Determine the (x, y) coordinate at the center of the cell enclosing the given text.  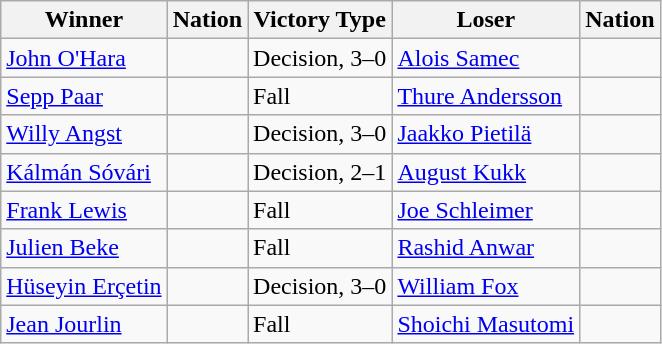
Victory Type (320, 20)
Thure Andersson (486, 96)
Hüseyin Erçetin (84, 286)
Alois Samec (486, 58)
Loser (486, 20)
Julien Beke (84, 248)
Jean Jourlin (84, 324)
John O'Hara (84, 58)
Shoichi Masutomi (486, 324)
Frank Lewis (84, 210)
Joe Schleimer (486, 210)
Decision, 2–1 (320, 172)
Willy Angst (84, 134)
Winner (84, 20)
William Fox (486, 286)
Jaakko Pietilä (486, 134)
August Kukk (486, 172)
Sepp Paar (84, 96)
Kálmán Sóvári (84, 172)
Rashid Anwar (486, 248)
